Determine the (x, y) coordinate at the center of the cell enclosing the given text.  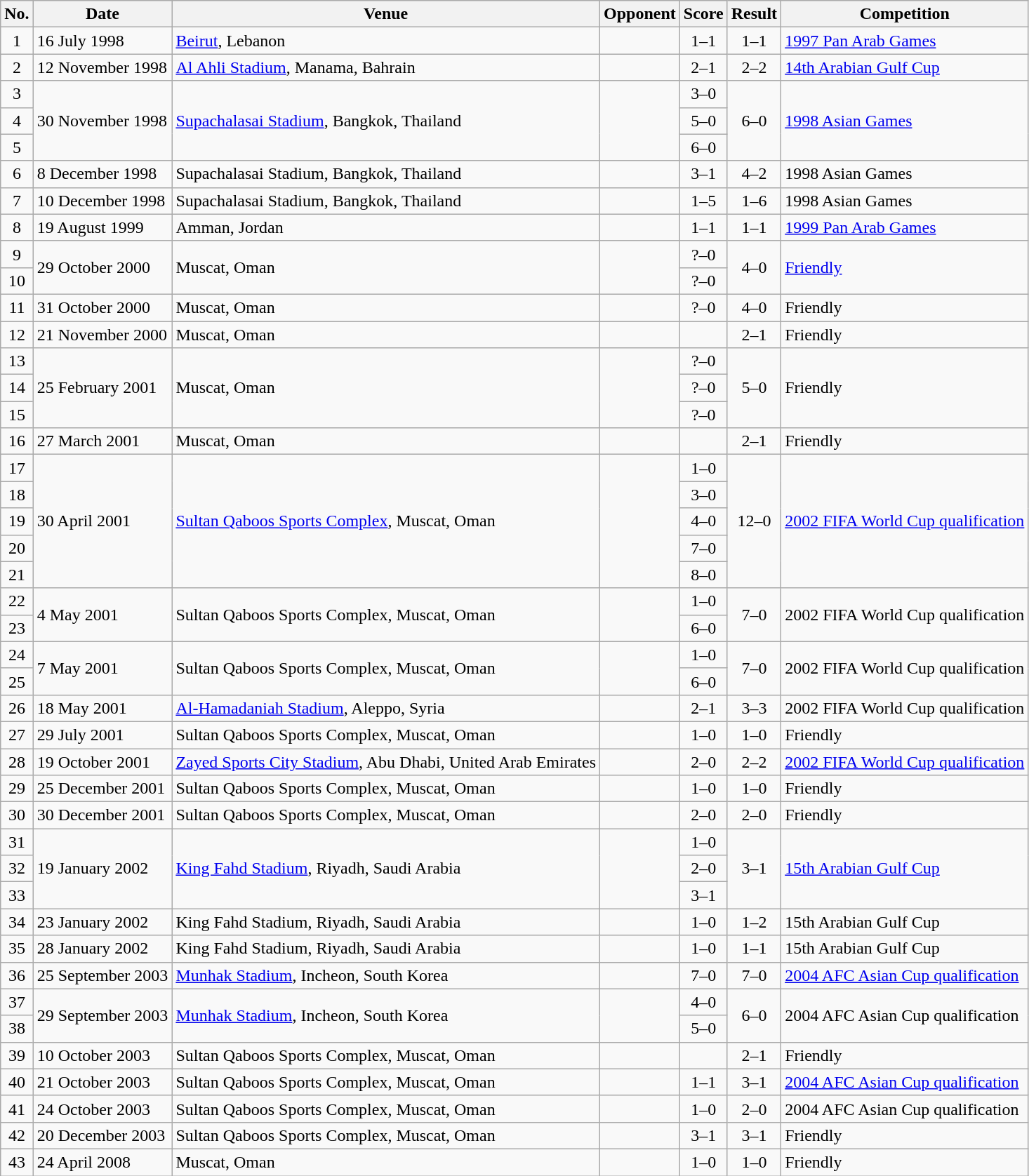
19 (17, 521)
6 (17, 174)
39 (17, 1055)
Competition (905, 14)
30 November 1998 (102, 121)
24 October 2003 (102, 1109)
19 August 1999 (102, 227)
38 (17, 1029)
24 April 2008 (102, 1162)
16 (17, 441)
40 (17, 1082)
Al-Hamadaniah Stadium, Aleppo, Syria (386, 708)
28 (17, 761)
42 (17, 1135)
4 May 2001 (102, 615)
12 November 1998 (102, 67)
4–2 (754, 174)
2 (17, 67)
36 (17, 975)
25 December 2001 (102, 789)
34 (17, 922)
14 (17, 388)
1–5 (703, 201)
9 (17, 254)
4 (17, 121)
10 October 2003 (102, 1055)
26 (17, 708)
Score (703, 14)
19 October 2001 (102, 761)
25 September 2003 (102, 975)
10 December 1998 (102, 201)
16 July 1998 (102, 41)
No. (17, 14)
1 (17, 41)
11 (17, 307)
Date (102, 14)
43 (17, 1162)
8–0 (703, 575)
37 (17, 1002)
17 (17, 468)
12–0 (754, 521)
30 April 2001 (102, 521)
1999 Pan Arab Games (905, 227)
23 (17, 628)
29 October 2000 (102, 267)
1–6 (754, 201)
25 February 2001 (102, 388)
21 October 2003 (102, 1082)
18 May 2001 (102, 708)
21 November 2000 (102, 335)
30 (17, 815)
Amman, Jordan (386, 227)
35 (17, 949)
24 (17, 655)
8 December 1998 (102, 174)
27 (17, 735)
23 January 2002 (102, 922)
Venue (386, 14)
7 (17, 201)
7 May 2001 (102, 668)
27 March 2001 (102, 441)
29 (17, 789)
8 (17, 227)
Result (754, 14)
1–2 (754, 922)
12 (17, 335)
41 (17, 1109)
32 (17, 869)
19 January 2002 (102, 869)
5 (17, 147)
18 (17, 495)
20 December 2003 (102, 1135)
Zayed Sports City Stadium, Abu Dhabi, United Arab Emirates (386, 761)
3 (17, 94)
31 (17, 842)
21 (17, 575)
30 December 2001 (102, 815)
13 (17, 361)
3–3 (754, 708)
29 July 2001 (102, 735)
Beirut, Lebanon (386, 41)
Opponent (640, 14)
20 (17, 548)
33 (17, 895)
25 (17, 681)
14th Arabian Gulf Cup (905, 67)
1997 Pan Arab Games (905, 41)
10 (17, 281)
31 October 2000 (102, 307)
15 (17, 415)
28 January 2002 (102, 949)
22 (17, 601)
29 September 2003 (102, 1015)
Al Ahli Stadium, Manama, Bahrain (386, 67)
